Pinpoint the cell where the given text exists, returning its (x, y) midpoint coordinate. 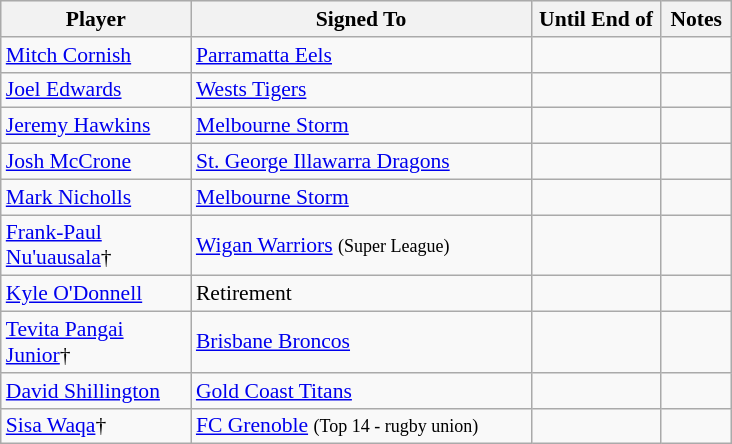
Notes (696, 19)
Jeremy Hawkins (96, 126)
Parramatta Eels (361, 55)
Sisa Waqa† (96, 426)
Frank-Paul Nu'uausala† (96, 246)
Kyle O'Donnell (96, 294)
Wigan Warriors (Super League) (361, 246)
Mitch Cornish (96, 55)
Retirement (361, 294)
FC Grenoble (Top 14 - rugby union) (361, 426)
Mark Nicholls (96, 197)
Wests Tigers (361, 90)
Until End of (596, 19)
Player (96, 19)
Josh McCrone (96, 162)
David Shillington (96, 391)
St. George Illawarra Dragons (361, 162)
Tevita Pangai Junior† (96, 342)
Brisbane Broncos (361, 342)
Gold Coast Titans (361, 391)
Signed To (361, 19)
Joel Edwards (96, 90)
